Determine the [x, y] coordinate at the center of the cell enclosing the given text.  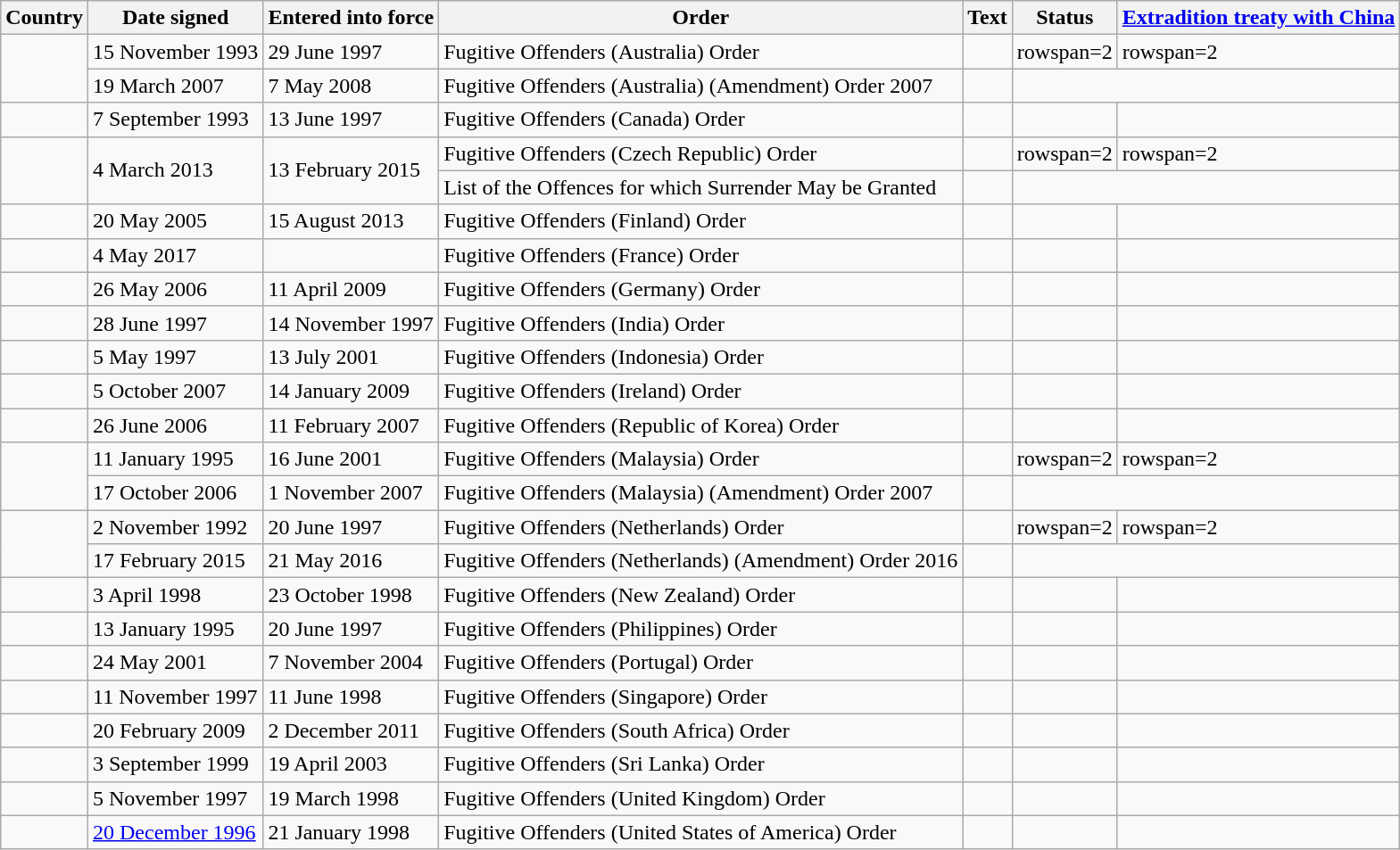
Text [988, 18]
Fugitive Offenders (Czech Republic) Order [701, 153]
3 September 1999 [175, 764]
4 May 2017 [175, 255]
17 October 2006 [175, 493]
5 May 1997 [175, 357]
20 May 2005 [175, 221]
Fugitive Offenders (Malaysia) Order [701, 459]
Fugitive Offenders (Philippines) Order [701, 629]
Status [1064, 18]
13 July 2001 [352, 357]
16 June 2001 [352, 459]
Fugitive Offenders (Ireland) Order [701, 391]
20 December 1996 [175, 832]
21 January 1998 [352, 832]
23 October 1998 [352, 595]
3 April 1998 [175, 595]
28 June 1997 [175, 323]
5 November 1997 [175, 798]
11 January 1995 [175, 459]
7 September 1993 [175, 120]
Fugitive Offenders (Germany) Order [701, 289]
Entered into force [352, 18]
Fugitive Offenders (Portugal) Order [701, 663]
11 June 1998 [352, 697]
29 June 1997 [352, 52]
7 November 2004 [352, 663]
13 February 2015 [352, 170]
19 April 2003 [352, 764]
7 May 2008 [352, 86]
Extradition treaty with China [1258, 18]
15 November 1993 [175, 52]
Fugitive Offenders (Canada) Order [701, 120]
14 November 1997 [352, 323]
17 February 2015 [175, 561]
13 January 1995 [175, 629]
Fugitive Offenders (South Africa) Order [701, 730]
List of the Offences for which Surrender May be Granted [701, 187]
Fugitive Offenders (United Kingdom) Order [701, 798]
2 November 1992 [175, 527]
19 March 1998 [352, 798]
Fugitive Offenders (Malaysia) (Amendment) Order 2007 [701, 493]
Fugitive Offenders (India) Order [701, 323]
Order [701, 18]
Fugitive Offenders (Sri Lanka) Order [701, 764]
5 October 2007 [175, 391]
14 January 2009 [352, 391]
19 March 2007 [175, 86]
24 May 2001 [175, 663]
1 November 2007 [352, 493]
20 February 2009 [175, 730]
21 May 2016 [352, 561]
Fugitive Offenders (United States of America) Order [701, 832]
13 June 1997 [352, 120]
Country [45, 18]
11 April 2009 [352, 289]
Fugitive Offenders (Australia) Order [701, 52]
11 February 2007 [352, 425]
Fugitive Offenders (Indonesia) Order [701, 357]
11 November 1997 [175, 697]
2 December 2011 [352, 730]
26 June 2006 [175, 425]
Fugitive Offenders (Republic of Korea) Order [701, 425]
26 May 2006 [175, 289]
Fugitive Offenders (Finland) Order [701, 221]
Fugitive Offenders (New Zealand) Order [701, 595]
15 August 2013 [352, 221]
Fugitive Offenders (France) Order [701, 255]
4 March 2013 [175, 170]
Fugitive Offenders (Australia) (Amendment) Order 2007 [701, 86]
Fugitive Offenders (Singapore) Order [701, 697]
Date signed [175, 18]
Fugitive Offenders (Netherlands) Order [701, 527]
Fugitive Offenders (Netherlands) (Amendment) Order 2016 [701, 561]
